Capture the cell that displays the provided text and extract its [X, Y] central coordinate. 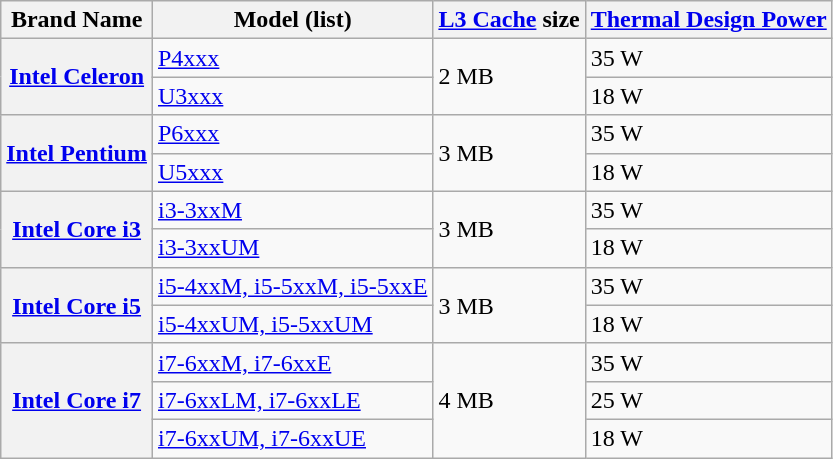
P6xxx [292, 134]
L3 Cache size [509, 20]
25 W [708, 400]
Intel Core i3 [77, 229]
Intel Pentium [77, 153]
Intel Celeron [77, 77]
i7-6xxLM, i7-6xxLE [292, 400]
Model (list) [292, 20]
i3-3xxUM [292, 248]
U3xxx [292, 96]
i5-4xxUM, i5-5xxUM [292, 324]
Thermal Design Power [708, 20]
i3-3xxM [292, 210]
Intel Core i7 [77, 400]
i7-6xxUM, i7-6xxUE [292, 438]
i7-6xxM, i7-6xxE [292, 362]
i5-4xxM, i5-5xxM, i5-5xxE [292, 286]
Brand Name [77, 20]
U5xxx [292, 172]
Intel Core i5 [77, 305]
4 MB [509, 400]
P4xxx [292, 58]
2 MB [509, 77]
